Capture the cell that displays the provided text and extract its [x, y] central coordinate. 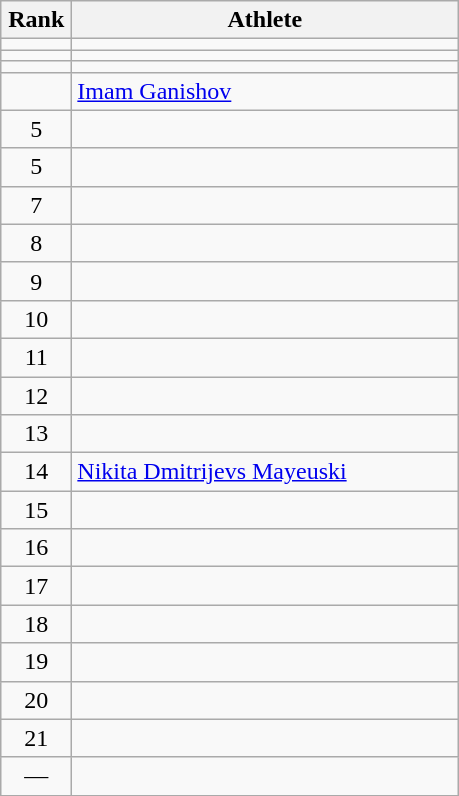
17 [36, 586]
15 [36, 510]
16 [36, 548]
Athlete [265, 20]
10 [36, 319]
7 [36, 205]
Imam Ganishov [265, 91]
8 [36, 243]
13 [36, 434]
21 [36, 738]
20 [36, 700]
18 [36, 624]
19 [36, 662]
Nikita Dmitrijevs Mayeuski [265, 472]
12 [36, 395]
Rank [36, 20]
14 [36, 472]
11 [36, 357]
— [36, 776]
9 [36, 281]
